For the text-containing cell, return its midpoint in (X, Y) coordinate format. 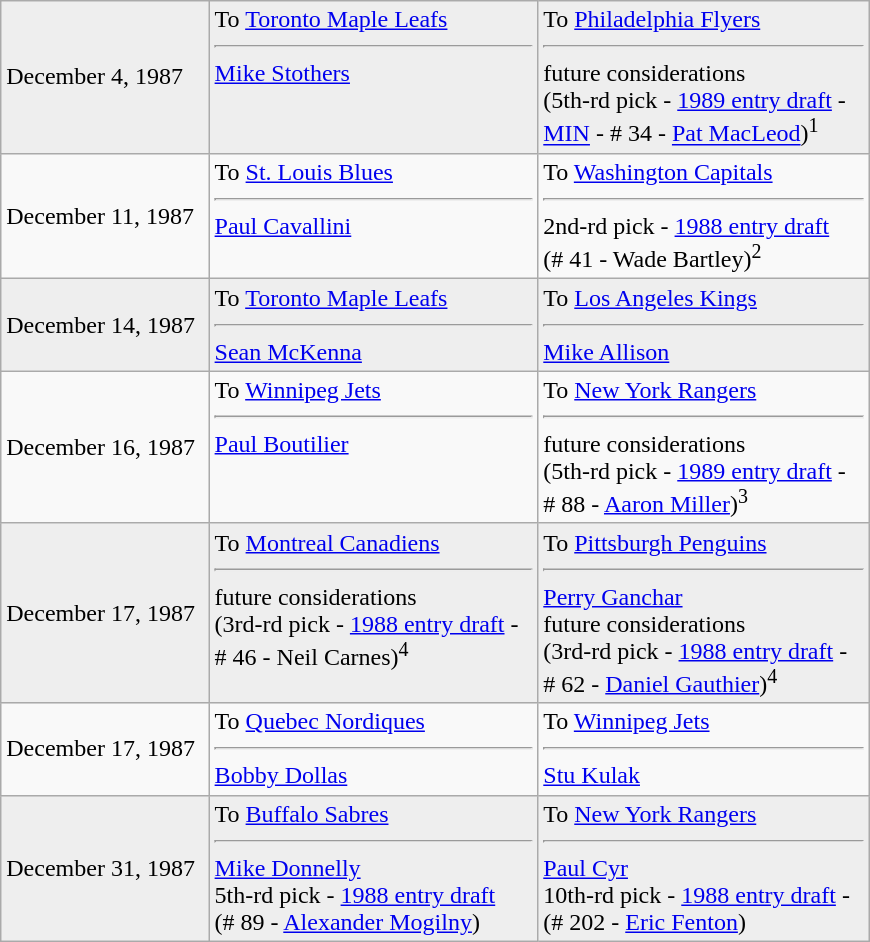
To Winnipeg JetsPaul Boutilier (374, 448)
December 31, 1987 (105, 868)
December 14, 1987 (105, 325)
To Montreal Canadiensfuture considerations(3rd-rd pick - 1988 entry draft - # 46 - Neil Carnes)4 (374, 613)
December 4, 1987 (105, 78)
To St. Louis BluesPaul Cavallini (374, 216)
To Washington Capitals2nd-rd pick - 1988 entry draft(# 41 - Wade Bartley)2 (704, 216)
To Los Angeles KingsMike Allison (704, 325)
To Toronto Maple LeafsSean McKenna (374, 325)
December 11, 1987 (105, 216)
To New York RangersPaul Cyr10th-rd pick - 1988 entry draft - (# 202 - Eric Fenton) (704, 868)
To Philadelphia Flyersfuture considerations(5th-rd pick - 1989 entry draft - MIN - # 34 - Pat MacLeod)1 (704, 78)
To Buffalo SabresMike Donnelly5th-rd pick - 1988 entry draft(# 89 - Alexander Mogilny) (374, 868)
To Quebec NordiquesBobby Dollas (374, 749)
To Winnipeg JetsStu Kulak (704, 749)
To Toronto Maple LeafsMike Stothers (374, 78)
To New York Rangersfuture considerations(5th-rd pick - 1989 entry draft - # 88 - Aaron Miller)3 (704, 448)
To Pittsburgh PenguinsPerry Gancharfuture considerations(3rd-rd pick - 1988 entry draft - # 62 - Daniel Gauthier)4 (704, 613)
December 16, 1987 (105, 448)
